Extract the (x, y) coordinate from the center of the cell holding the provided text.  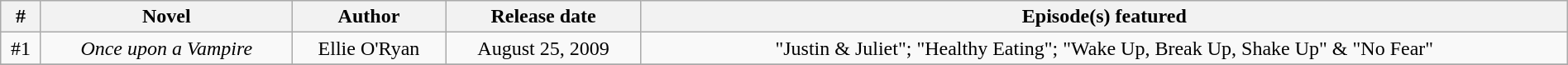
#1 (22, 48)
"Justin & Juliet"; "Healthy Eating"; "Wake Up, Break Up, Shake Up" & "No Fear" (1104, 48)
Ellie O'Ryan (369, 48)
Novel (166, 17)
Episode(s) featured (1104, 17)
Author (369, 17)
# (22, 17)
Once upon a Vampire (166, 48)
August 25, 2009 (544, 48)
Release date (544, 17)
